From the cell containing the given text, extract its center point as [x, y] coordinate. 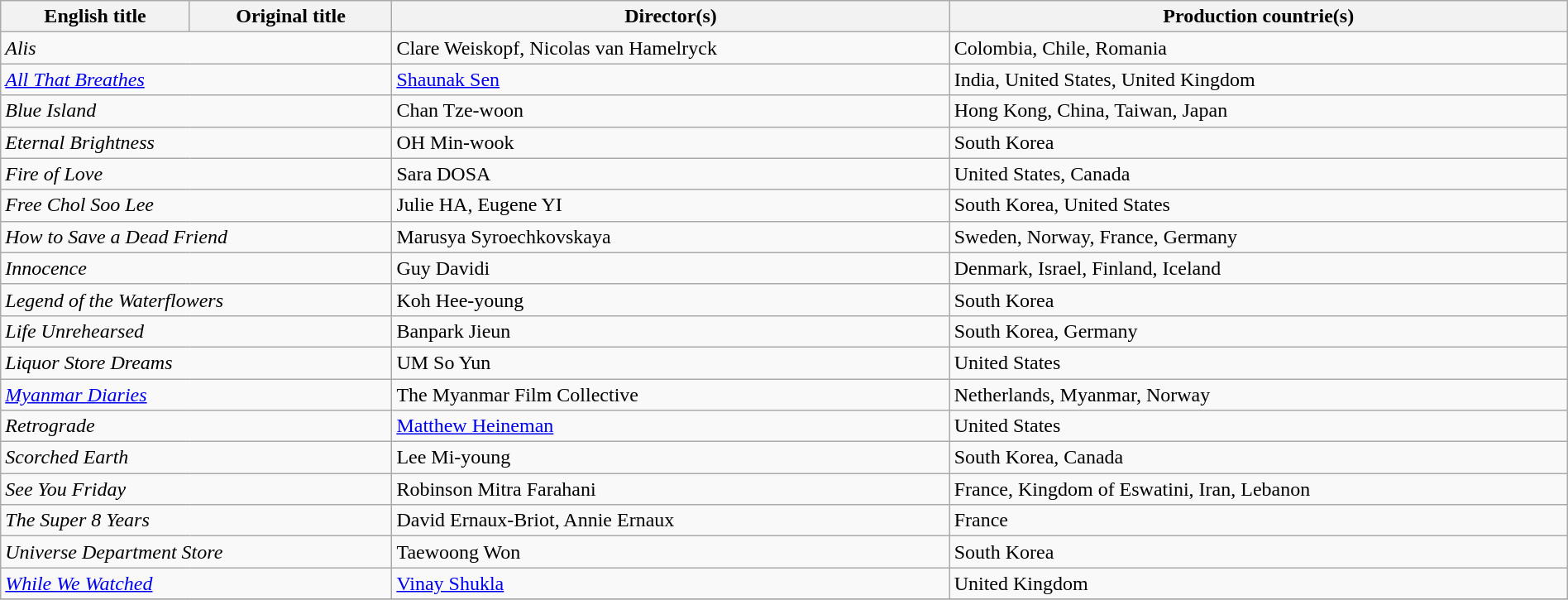
Fire of Love [197, 174]
How to Save a Dead Friend [197, 237]
Marusya Syroechkovskaya [671, 237]
Innocence [197, 268]
Julie HA, Eugene YI [671, 205]
South Korea, Germany [1259, 331]
Lee Mi-young [671, 458]
OH Min-wook [671, 142]
All That Breathes [197, 79]
The Myanmar Film Collective [671, 395]
Banpark Jieun [671, 331]
Denmark, Israel, Finland, Iceland [1259, 268]
Shaunak Sen [671, 79]
Hong Kong, China, Taiwan, Japan [1259, 111]
Blue Island [197, 111]
David Ernaux-Briot, Annie Ernaux [671, 521]
France [1259, 521]
See You Friday [197, 489]
Chan Tze-woon [671, 111]
Robinson Mitra Farahani [671, 489]
Universe Department Store [197, 552]
Koh Hee-young [671, 300]
Vinay Shukla [671, 583]
Colombia, Chile, Romania [1259, 48]
Netherlands, Myanmar, Norway [1259, 395]
United States, Canada [1259, 174]
Liquor Store Dreams [197, 362]
Life Unrehearsed [197, 331]
Taewoong Won [671, 552]
Retrograde [197, 426]
Alis [197, 48]
Sara DOSA [671, 174]
Clare Weiskopf, Nicolas van Hamelryck [671, 48]
Original title [290, 17]
South Korea, United States [1259, 205]
United Kingdom [1259, 583]
Eternal Brightness [197, 142]
India, United States, United Kingdom [1259, 79]
The Super 8 Years [197, 521]
While We Watched [197, 583]
UM So Yun [671, 362]
Legend of the Waterflowers [197, 300]
Scorched Earth [197, 458]
Matthew Heineman [671, 426]
Sweden, Norway, France, Germany [1259, 237]
English title [96, 17]
Production countrie(s) [1259, 17]
Free Chol Soo Lee [197, 205]
Myanmar Diaries [197, 395]
France, Kingdom of Eswatini, Iran, Lebanon [1259, 489]
Director(s) [671, 17]
Guy Davidi [671, 268]
South Korea, Canada [1259, 458]
